From the cell containing the given text, extract its center point as [x, y] coordinate. 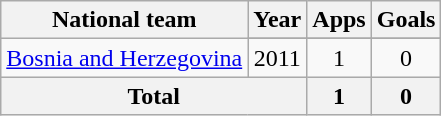
Bosnia and Herzegovina [124, 58]
Apps [339, 20]
2011 [278, 58]
Total [154, 96]
Year [278, 20]
National team [124, 20]
Goals [406, 20]
